For the text-containing cell, return its midpoint in [x, y] coordinate format. 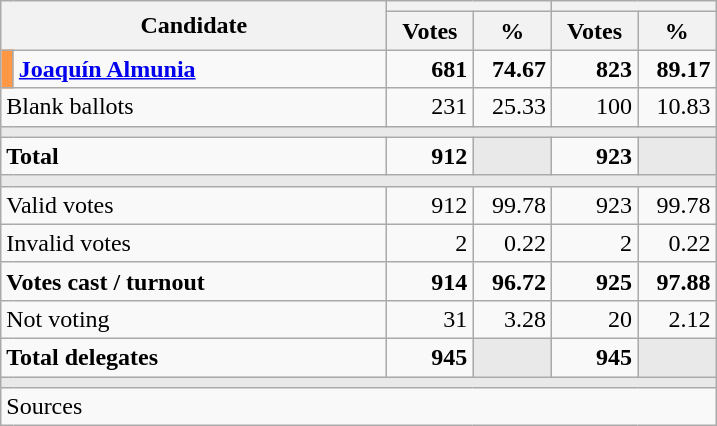
97.88 [678, 281]
823 [594, 69]
25.33 [512, 107]
2.12 [678, 319]
Sources [358, 407]
100 [594, 107]
89.17 [678, 69]
Invalid votes [194, 243]
925 [594, 281]
Joaquín Almunia [200, 69]
681 [430, 69]
Not voting [194, 319]
Candidate [194, 26]
10.83 [678, 107]
Blank ballots [194, 107]
Valid votes [194, 205]
Total [194, 156]
31 [430, 319]
20 [594, 319]
3.28 [512, 319]
231 [430, 107]
Total delegates [194, 357]
Votes cast / turnout [194, 281]
914 [430, 281]
96.72 [512, 281]
74.67 [512, 69]
